Detect which cell encompasses the target text, then output its [x, y] center coordinate. 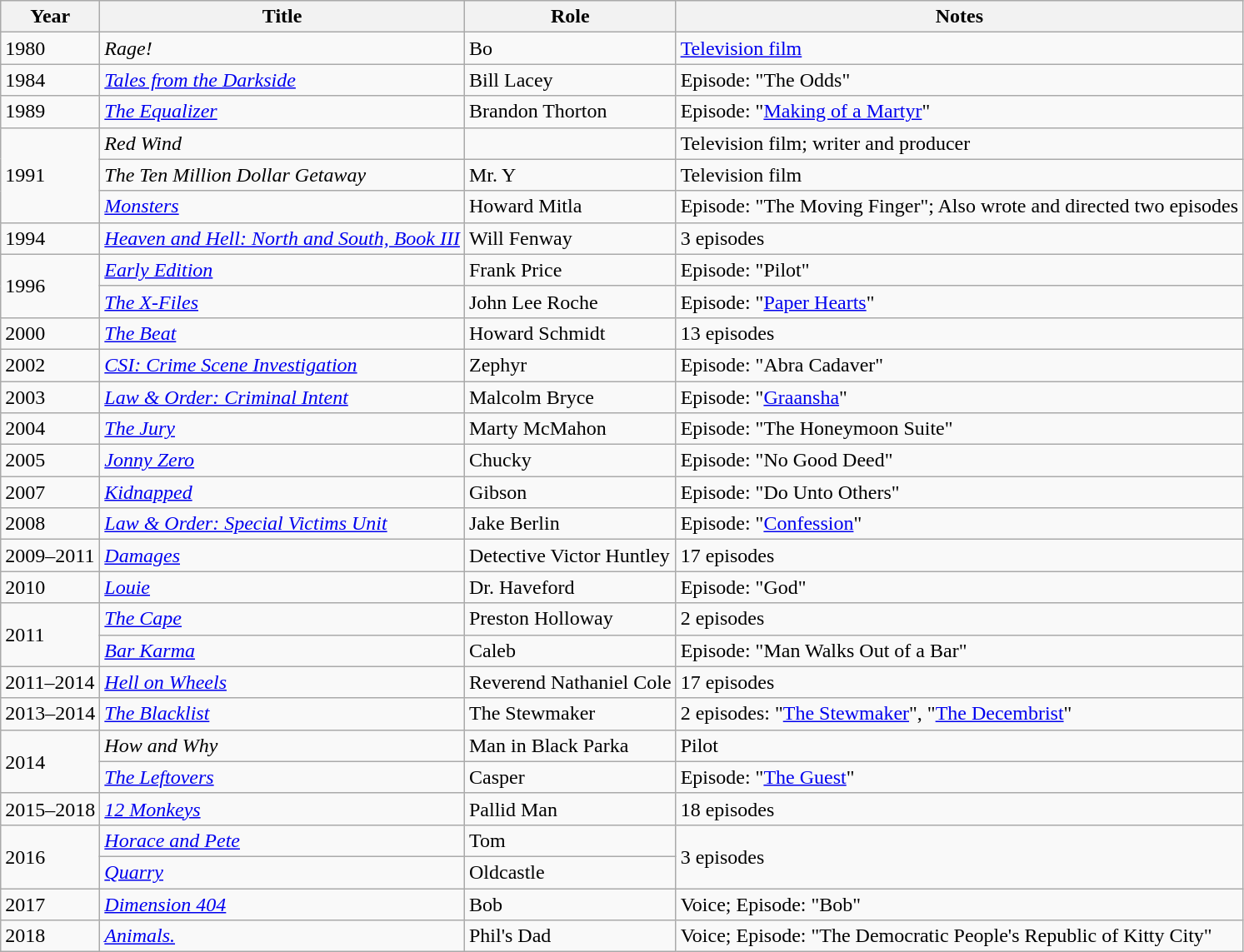
2004 [50, 429]
Bill Lacey [570, 80]
Dimension 404 [282, 904]
The Ten Million Dollar Getaway [282, 175]
Heaven and Hell: North and South, Book III [282, 238]
How and Why [282, 745]
Marty McMahon [570, 429]
Man in Black Parka [570, 745]
Jake Berlin [570, 524]
Episode: "Graansha" [960, 397]
Louie [282, 587]
Hell on Wheels [282, 682]
2018 [50, 936]
2011 [50, 635]
Brandon Thorton [570, 112]
Episode: "No Good Deed" [960, 461]
2017 [50, 904]
Oldcastle [570, 872]
Chucky [570, 461]
The Beat [282, 333]
13 episodes [960, 333]
2008 [50, 524]
2005 [50, 461]
1984 [50, 80]
Jonny Zero [282, 461]
1980 [50, 48]
1991 [50, 175]
18 episodes [960, 809]
The Jury [282, 429]
2015–2018 [50, 809]
Tales from the Darkside [282, 80]
2011–2014 [50, 682]
Year [50, 17]
2000 [50, 333]
Television film; writer and producer [960, 143]
Law & Order: Criminal Intent [282, 397]
1996 [50, 286]
The Stewmaker [570, 714]
2 episodes [960, 619]
1994 [50, 238]
Bo [570, 48]
Horace and Pete [282, 840]
Pallid Man [570, 809]
Episode: "Paper Hearts" [960, 302]
Quarry [282, 872]
Episode: "Do Unto Others" [960, 492]
Reverend Nathaniel Cole [570, 682]
Red Wind [282, 143]
Zephyr [570, 365]
Detective Victor Huntley [570, 556]
Mr. Y [570, 175]
Episode: "The Guest" [960, 777]
2 episodes: "The Stewmaker", "The Decembrist" [960, 714]
Preston Holloway [570, 619]
Dr. Haveford [570, 587]
Tom [570, 840]
Frank Price [570, 270]
Malcolm Bryce [570, 397]
Howard Schmidt [570, 333]
Episode: "The Odds" [960, 80]
Pilot [960, 745]
Early Edition [282, 270]
2009–2011 [50, 556]
2010 [50, 587]
Episode: "God" [960, 587]
Episode: "Confession" [960, 524]
Role [570, 17]
The Equalizer [282, 112]
Episode: "Abra Cadaver" [960, 365]
Notes [960, 17]
Howard Mitla [570, 207]
2003 [50, 397]
Episode: "Man Walks Out of a Bar" [960, 650]
12 Monkeys [282, 809]
2002 [50, 365]
Episode: "Pilot" [960, 270]
Damages [282, 556]
Voice; Episode: "The Democratic People's Republic of Kitty City" [960, 936]
Phil's Dad [570, 936]
Law & Order: Special Victims Unit [282, 524]
CSI: Crime Scene Investigation [282, 365]
Voice; Episode: "Bob" [960, 904]
Animals. [282, 936]
Caleb [570, 650]
The Blacklist [282, 714]
The Leftovers [282, 777]
Episode: "The Honeymoon Suite" [960, 429]
The X-Files [282, 302]
Casper [570, 777]
John Lee Roche [570, 302]
2013–2014 [50, 714]
Episode: "Making of a Martyr" [960, 112]
1989 [50, 112]
2014 [50, 761]
Will Fenway [570, 238]
Bob [570, 904]
The Cape [282, 619]
Kidnapped [282, 492]
Monsters [282, 207]
Bar Karma [282, 650]
2016 [50, 856]
Gibson [570, 492]
Title [282, 17]
Rage! [282, 48]
2007 [50, 492]
Episode: "The Moving Finger"; Also wrote and directed two episodes [960, 207]
